Determine the [x, y] coordinate at the center of the cell enclosing the given text.  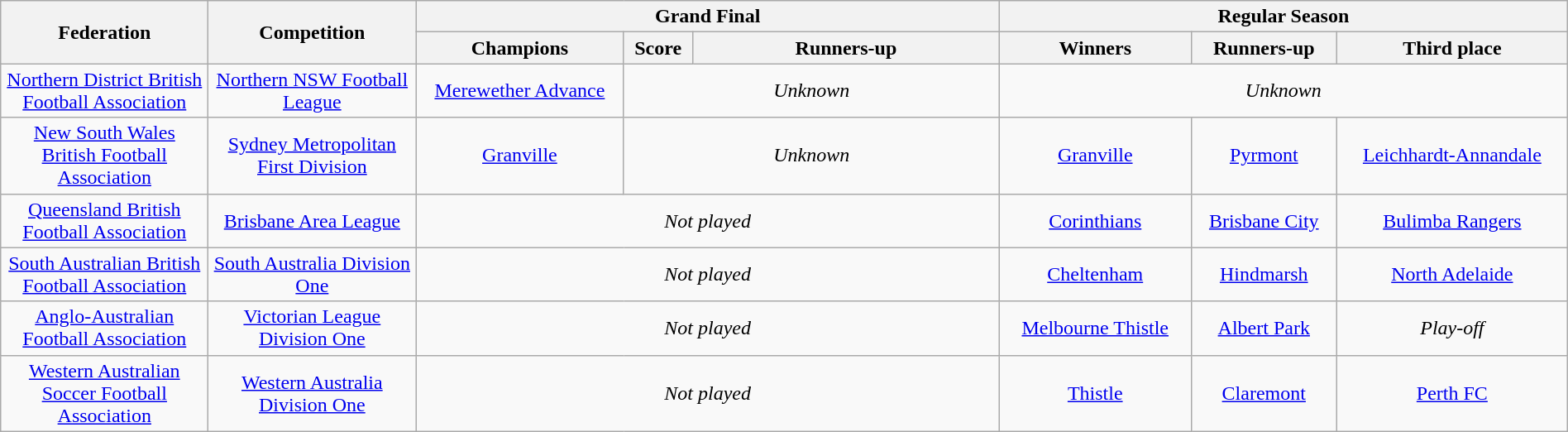
Leichhardt-Annandale [1452, 156]
Perth FC [1452, 393]
Third place [1452, 48]
Federation [104, 32]
North Adelaide [1452, 275]
Albert Park [1264, 328]
Bulimba Rangers [1452, 220]
Claremont [1264, 393]
Play-off [1452, 328]
Anglo-Australian Football Association [104, 328]
Score [658, 48]
South Australian British Football Association [104, 275]
Cheltenham [1095, 275]
Pyrmont [1264, 156]
South Australia Division One [313, 275]
Sydney Metropolitan First Division [313, 156]
Regular Season [1284, 17]
Competition [313, 32]
Brisbane Area League [313, 220]
Melbourne Thistle [1095, 328]
Grand Final [708, 17]
Winners [1095, 48]
New South Wales British Football Association [104, 156]
Western Australian Soccer Football Association [104, 393]
Hindmarsh [1264, 275]
Champions [519, 48]
Merewether Advance [519, 91]
Victorian League Division One [313, 328]
Corinthians [1095, 220]
Brisbane City [1264, 220]
Western Australia Division One [313, 393]
Thistle [1095, 393]
Queensland British Football Association [104, 220]
Northern NSW Football League [313, 91]
Northern District British Football Association [104, 91]
